Return [X, Y] of the center of cell containing provided text 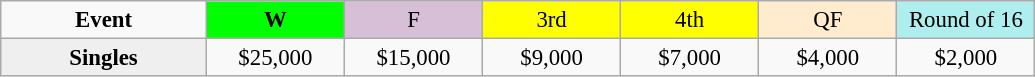
F [413, 20]
Event [104, 20]
$15,000 [413, 58]
$2,000 [966, 58]
$7,000 [690, 58]
W [275, 20]
$25,000 [275, 58]
Singles [104, 58]
4th [690, 20]
3rd [552, 20]
$4,000 [828, 58]
$9,000 [552, 58]
QF [828, 20]
Round of 16 [966, 20]
